Find where the given text appears and provide that cell's center as (x, y) coordinate. 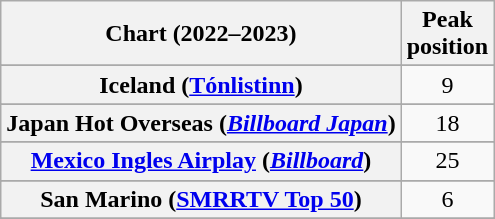
25 (447, 161)
6 (447, 199)
Peakposition (447, 34)
Iceland (Tónlistinn) (201, 85)
San Marino (SMRRTV Top 50) (201, 199)
Japan Hot Overseas (Billboard Japan) (201, 123)
18 (447, 123)
9 (447, 85)
Mexico Ingles Airplay (Billboard) (201, 161)
Chart (2022–2023) (201, 34)
